Determine the (X, Y) coordinate at the center of the cell enclosing the given text.  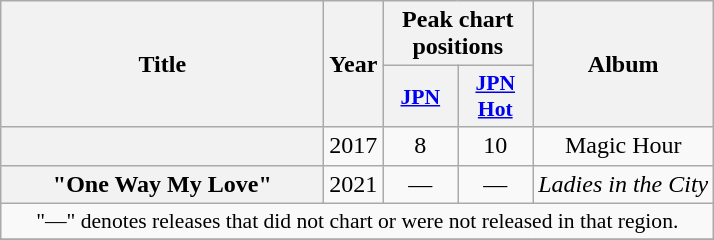
JPNHot (496, 96)
Title (162, 64)
10 (496, 146)
2017 (354, 146)
Ladies in the City (624, 184)
8 (420, 146)
Album (624, 64)
Peak chart positions (458, 34)
"One Way My Love" (162, 184)
2021 (354, 184)
Year (354, 64)
JPN (420, 96)
Magic Hour (624, 146)
"—" denotes releases that did not chart or were not released in that region. (358, 221)
